From the cell containing the given text, extract its center point as (X, Y) coordinate. 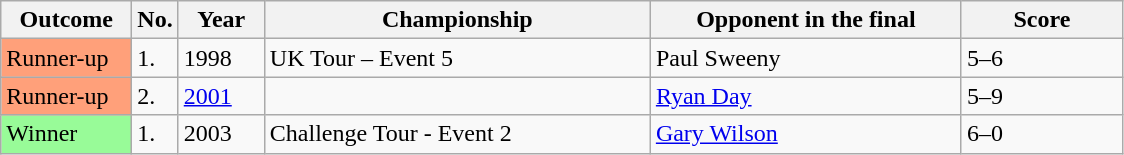
Ryan Day (806, 96)
Opponent in the final (806, 20)
Paul Sweeny (806, 58)
2003 (221, 134)
UK Tour – Event 5 (457, 58)
5–6 (1042, 58)
Challenge Tour - Event 2 (457, 134)
Outcome (66, 20)
Gary Wilson (806, 134)
1998 (221, 58)
5–9 (1042, 96)
2. (155, 96)
6–0 (1042, 134)
2001 (221, 96)
Score (1042, 20)
Winner (66, 134)
No. (155, 20)
Year (221, 20)
Championship (457, 20)
